Capture the cell that displays the provided text and extract its [x, y] central coordinate. 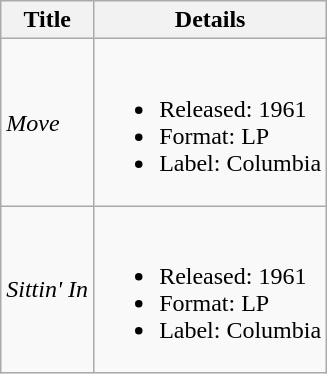
Sittin' In [48, 290]
Move [48, 122]
Details [210, 20]
Title [48, 20]
